Capture the cell that displays the provided text and extract its [x, y] central coordinate. 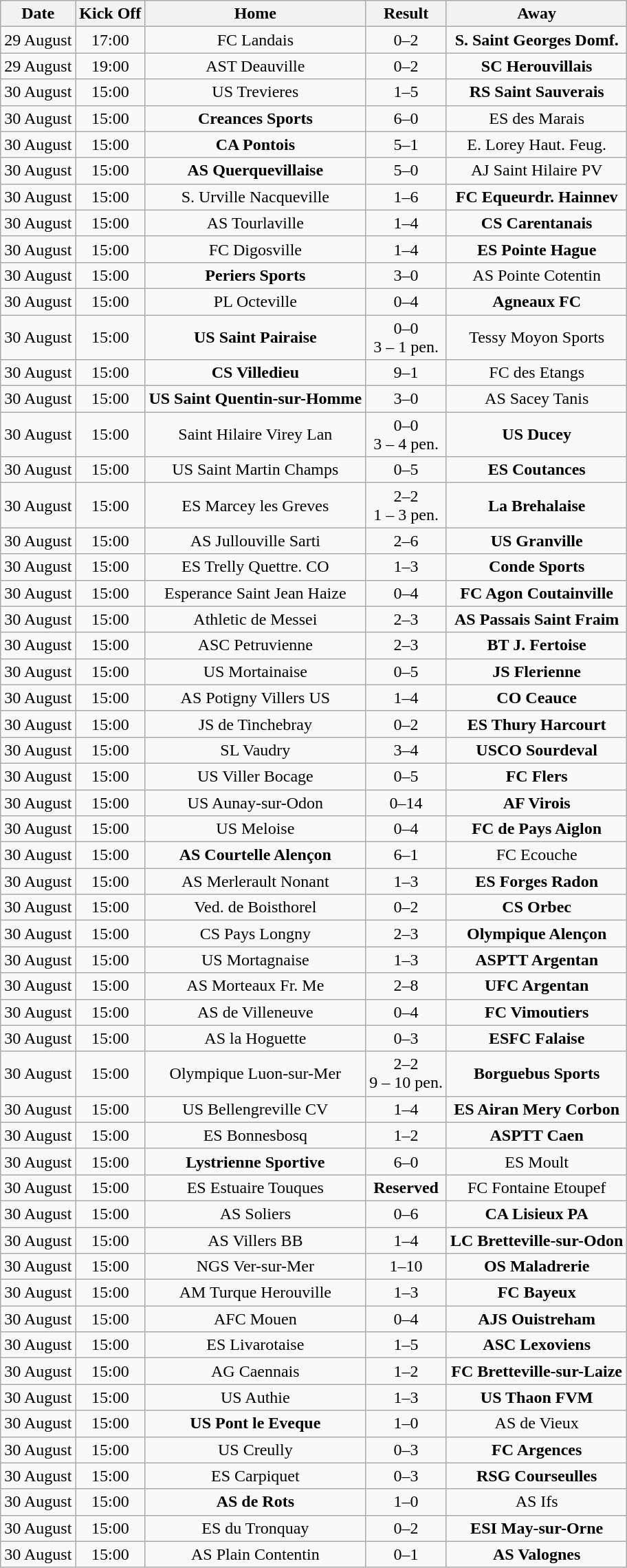
JS Flerienne [536, 672]
ES Forges Radon [536, 881]
FC Equeurdr. Hainnev [536, 197]
US Saint Pairaise [256, 337]
ES Thury Harcourt [536, 724]
FC Agon Coutainville [536, 593]
ES Carpiquet [256, 1476]
AJ Saint Hilaire PV [536, 171]
US Mortagnaise [256, 960]
2–2 1 – 3 pen. [406, 505]
ES Trelly Quettre. CO [256, 567]
0–1 [406, 1554]
5–1 [406, 144]
AS Jullouville Sarti [256, 541]
AS Pointe Cotentin [536, 275]
USCO Sourdeval [536, 750]
SC Herouvillais [536, 66]
AS la Hoguette [256, 1038]
AF Virois [536, 803]
FC Bretteville-sur-Laize [536, 1371]
AM Turque Herouville [256, 1293]
FC Flers [536, 776]
1–10 [406, 1267]
AS Potigny Villers US [256, 698]
ES Airan Mery Corbon [536, 1109]
AJS Ouistreham [536, 1319]
JS de Tinchebray [256, 724]
CS Villedieu [256, 373]
3–4 [406, 750]
FC Digosville [256, 249]
ES Moult [536, 1161]
0–0 3 – 4 pen. [406, 435]
S. Saint Georges Domf. [536, 40]
ASC Petruvienne [256, 645]
OS Maladrerie [536, 1267]
Conde Sports [536, 567]
CA Pontois [256, 144]
ES Coutances [536, 470]
ES Estuaire Touques [256, 1188]
9–1 [406, 373]
UFC Argentan [536, 986]
AS de Rots [256, 1502]
US Ducey [536, 435]
0–14 [406, 803]
PL Octeville [256, 301]
Reserved [406, 1188]
ASC Lexoviens [536, 1345]
RS Saint Sauverais [536, 92]
AS Villers BB [256, 1241]
FC Landais [256, 40]
ESFC Falaise [536, 1038]
ES Marcey les Greves [256, 505]
Olympique Alençon [536, 934]
FC de Pays Aiglon [536, 829]
ASPTT Caen [536, 1135]
AG Caennais [256, 1371]
AS de Villeneuve [256, 1012]
US Saint Quentin-sur-Homme [256, 399]
Creances Sports [256, 118]
AS Tourlaville [256, 223]
CS Pays Longny [256, 934]
AST Deauville [256, 66]
E. Lorey Haut. Feug. [536, 144]
0–6 [406, 1214]
US Granville [536, 541]
S. Urville Nacqueville [256, 197]
Away [536, 14]
FC Argences [536, 1450]
SL Vaudry [256, 750]
NGS Ver-sur-Mer [256, 1267]
CO Ceauce [536, 698]
Borguebus Sports [536, 1073]
US Meloise [256, 829]
6–1 [406, 855]
Periers Sports [256, 275]
AS Sacey Tanis [536, 399]
Esperance Saint Jean Haize [256, 593]
Date [38, 14]
2–8 [406, 986]
17:00 [110, 40]
RSG Courseulles [536, 1476]
ESI May-sur-Orne [536, 1528]
ES des Marais [536, 118]
ASPTT Argentan [536, 960]
Result [406, 14]
BT J. Fertoise [536, 645]
ES Pointe Hague [536, 249]
Ved. de Boisthorel [256, 907]
ES Bonnesbosq [256, 1135]
CA Lisieux PA [536, 1214]
AS Valognes [536, 1554]
1–6 [406, 197]
ES Livarotaise [256, 1345]
US Pont le Eveque [256, 1424]
AS Merlerault Nonant [256, 881]
AS Courtelle Alençon [256, 855]
US Mortainaise [256, 672]
US Authie [256, 1397]
LC Bretteville-sur-Odon [536, 1241]
ES du Tronquay [256, 1528]
AFC Mouen [256, 1319]
5–0 [406, 171]
AS Passais Saint Fraim [536, 619]
AS Morteaux Fr. Me [256, 986]
AS Querquevillaise [256, 171]
FC Ecouche [536, 855]
US Creully [256, 1450]
0–0 3 – 1 pen. [406, 337]
2–2 9 – 10 pen. [406, 1073]
AS Plain Contentin [256, 1554]
FC Vimoutiers [536, 1012]
Lystrienne Sportive [256, 1161]
2–6 [406, 541]
Kick Off [110, 14]
Tessy Moyon Sports [536, 337]
Agneaux FC [536, 301]
FC des Etangs [536, 373]
US Trevieres [256, 92]
Olympique Luon-sur-Mer [256, 1073]
US Viller Bocage [256, 776]
Home [256, 14]
Athletic de Messei [256, 619]
FC Fontaine Etoupef [536, 1188]
19:00 [110, 66]
AS Soliers [256, 1214]
AS Ifs [536, 1502]
US Saint Martin Champs [256, 470]
CS Carentanais [536, 223]
US Aunay-sur-Odon [256, 803]
AS de Vieux [536, 1424]
US Bellengreville CV [256, 1109]
La Brehalaise [536, 505]
FC Bayeux [536, 1293]
Saint Hilaire Virey Lan [256, 435]
CS Orbec [536, 907]
US Thaon FVM [536, 1397]
